Return the [X, Y] coordinate for the center point of the cell that contains the specified text.  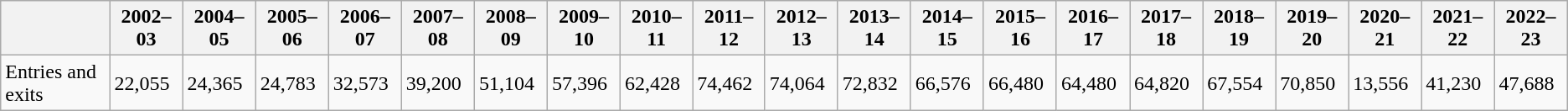
2009–10 [583, 29]
2011–12 [729, 29]
24,365 [219, 82]
24,783 [291, 82]
13,556 [1385, 82]
66,576 [946, 82]
2017–18 [1166, 29]
67,554 [1240, 82]
2008–09 [511, 29]
2018–19 [1240, 29]
2016–17 [1092, 29]
74,462 [729, 82]
2015–16 [1020, 29]
2013–14 [874, 29]
66,480 [1020, 82]
2022–23 [1531, 29]
2004–05 [219, 29]
32,573 [365, 82]
Entries and exits [55, 82]
2021–22 [1457, 29]
2020–21 [1385, 29]
39,200 [437, 82]
2019–20 [1312, 29]
2014–15 [946, 29]
22,055 [146, 82]
57,396 [583, 82]
62,428 [656, 82]
2002–03 [146, 29]
2007–08 [437, 29]
47,688 [1531, 82]
70,850 [1312, 82]
74,064 [801, 82]
51,104 [511, 82]
2006–07 [365, 29]
2012–13 [801, 29]
2005–06 [291, 29]
64,820 [1166, 82]
41,230 [1457, 82]
64,480 [1092, 82]
2010–11 [656, 29]
72,832 [874, 82]
